Scan for the cell matching the given text and deliver its (x, y) coordinate at center. 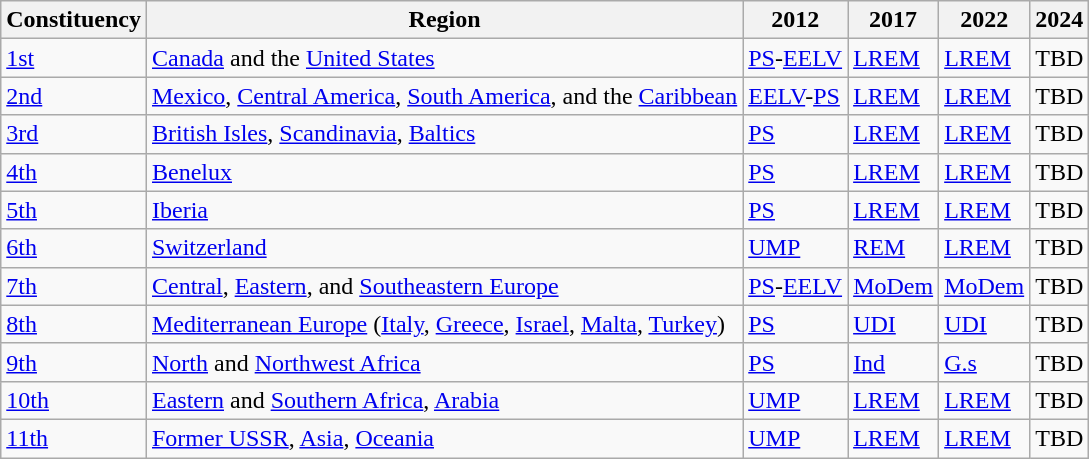
Mediterranean Europe (Italy, Greece, Israel, Malta, Turkey) (444, 324)
4th (74, 172)
Former USSR, Asia, Oceania (444, 438)
Eastern and Southern Africa, Arabia (444, 400)
2017 (894, 20)
Benelux (444, 172)
3rd (74, 134)
Constituency (74, 20)
2nd (74, 96)
Ind (894, 362)
7th (74, 286)
Switzerland (444, 248)
5th (74, 210)
8th (74, 324)
Canada and the United States (444, 58)
EELV-PS (796, 96)
2024 (1060, 20)
Region (444, 20)
Mexico, Central America, South America, and the Caribbean (444, 96)
Central, Eastern, and Southeastern Europe (444, 286)
2022 (984, 20)
6th (74, 248)
2012 (796, 20)
9th (74, 362)
REM (894, 248)
G.s (984, 362)
1st (74, 58)
11th (74, 438)
Iberia (444, 210)
British Isles, Scandinavia, Baltics (444, 134)
10th (74, 400)
North and Northwest Africa (444, 362)
